Find where the given text appears and provide that cell's center as [x, y] coordinate. 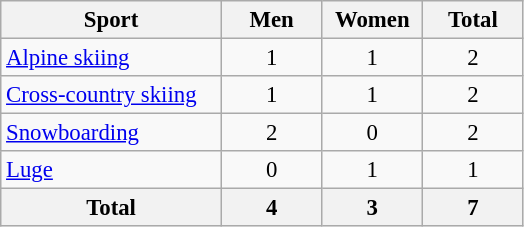
Sport [112, 20]
Cross-country skiing [112, 95]
7 [474, 208]
Luge [112, 170]
Snowboarding [112, 133]
4 [272, 208]
Men [272, 20]
3 [372, 208]
Alpine skiing [112, 58]
Women [372, 20]
